Return (x, y) of the center of cell containing provided text 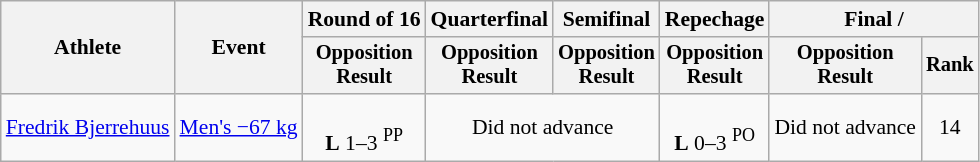
Quarterfinal (490, 19)
Fredrik Bjerrehuus (88, 128)
14 (950, 128)
Semifinal (606, 19)
Final / (874, 19)
Athlete (88, 48)
Men's −67 kg (239, 128)
Rank (950, 66)
L 1–3 PP (364, 128)
Round of 16 (364, 19)
Repechage (715, 19)
Event (239, 48)
L 0–3 PO (715, 128)
